From the cell containing the given text, extract its center point as [x, y] coordinate. 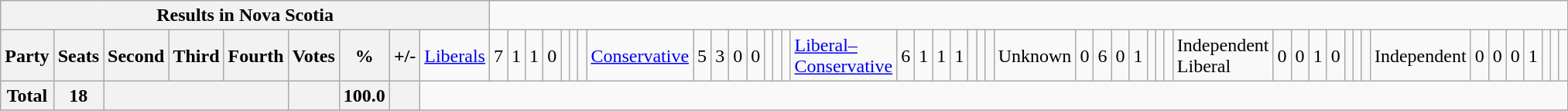
Independent [1420, 56]
7 [498, 56]
Votes [313, 56]
100.0 [364, 95]
% [364, 56]
Independent Liberal [1223, 56]
Third [197, 56]
+/- [404, 56]
Unknown [1035, 56]
Seats [78, 56]
5 [703, 56]
Fourth [255, 56]
18 [78, 95]
Party [27, 56]
Total [27, 95]
Liberals [455, 56]
Results in Nova Scotia [245, 16]
Second [136, 56]
Liberal–Conservative [844, 56]
3 [720, 56]
Conservative [640, 56]
